Return (x, y) of the center of cell containing provided text 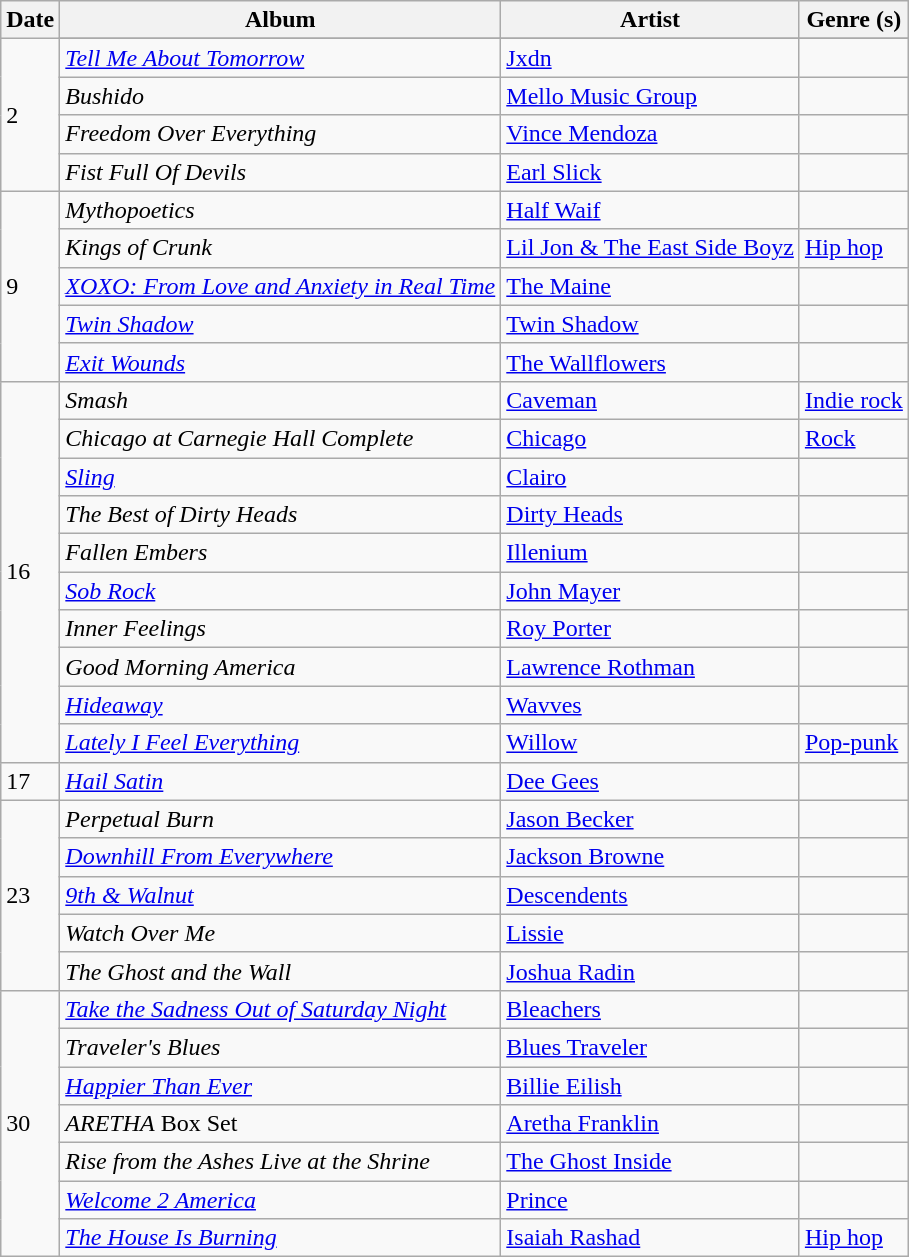
Blues Traveler (650, 1047)
Tell Me About Tomorrow (280, 58)
Smash (280, 400)
Downhill From Everywhere (280, 857)
Vince Mendoza (650, 134)
17 (30, 781)
Fallen Embers (280, 553)
Prince (650, 1200)
Lil Jon & The East Side Boyz (650, 248)
The Maine (650, 286)
John Mayer (650, 591)
Bleachers (650, 1009)
Clairo (650, 477)
ARETHA Box Set (280, 1124)
Roy Porter (650, 629)
The Wallflowers (650, 362)
30 (30, 1123)
Illenium (650, 553)
Perpetual Burn (280, 819)
Indie rock (854, 400)
Pop-punk (854, 743)
Half Waif (650, 210)
The Ghost Inside (650, 1162)
Exit Wounds (280, 362)
Billie Eilish (650, 1085)
Happier Than Ever (280, 1085)
Caveman (650, 400)
Freedom Over Everything (280, 134)
23 (30, 895)
Sob Rock (280, 591)
Rise from the Ashes Live at the Shrine (280, 1162)
Good Morning America (280, 667)
Descendents (650, 895)
Isaiah Rashad (650, 1238)
Watch Over Me (280, 933)
Dirty Heads (650, 515)
The House Is Burning (280, 1238)
Lately I Feel Everything (280, 743)
Hail Satin (280, 781)
Date (30, 20)
Rock (854, 438)
Mello Music Group (650, 96)
Bushido (280, 96)
Sling (280, 477)
2 (30, 115)
Artist (650, 20)
Take the Sadness Out of Saturday Night (280, 1009)
Jason Becker (650, 819)
Earl Slick (650, 172)
9th & Walnut (280, 895)
9 (30, 286)
Welcome 2 America (280, 1200)
Mythopoetics (280, 210)
Inner Feelings (280, 629)
Fist Full Of Devils (280, 172)
Kings of Crunk (280, 248)
Chicago (650, 438)
Wavves (650, 705)
Genre (s) (854, 20)
Willow (650, 743)
Lissie (650, 933)
Dee Gees (650, 781)
Joshua Radin (650, 971)
Jackson Browne (650, 857)
Lawrence Rothman (650, 667)
16 (30, 572)
Traveler's Blues (280, 1047)
The Best of Dirty Heads (280, 515)
Hideaway (280, 705)
Chicago at Carnegie Hall Complete (280, 438)
Album (280, 20)
XOXO: From Love and Anxiety in Real Time (280, 286)
Aretha Franklin (650, 1124)
The Ghost and the Wall (280, 971)
Jxdn (650, 58)
